Scan for the cell matching the given text and deliver its (x, y) coordinate at center. 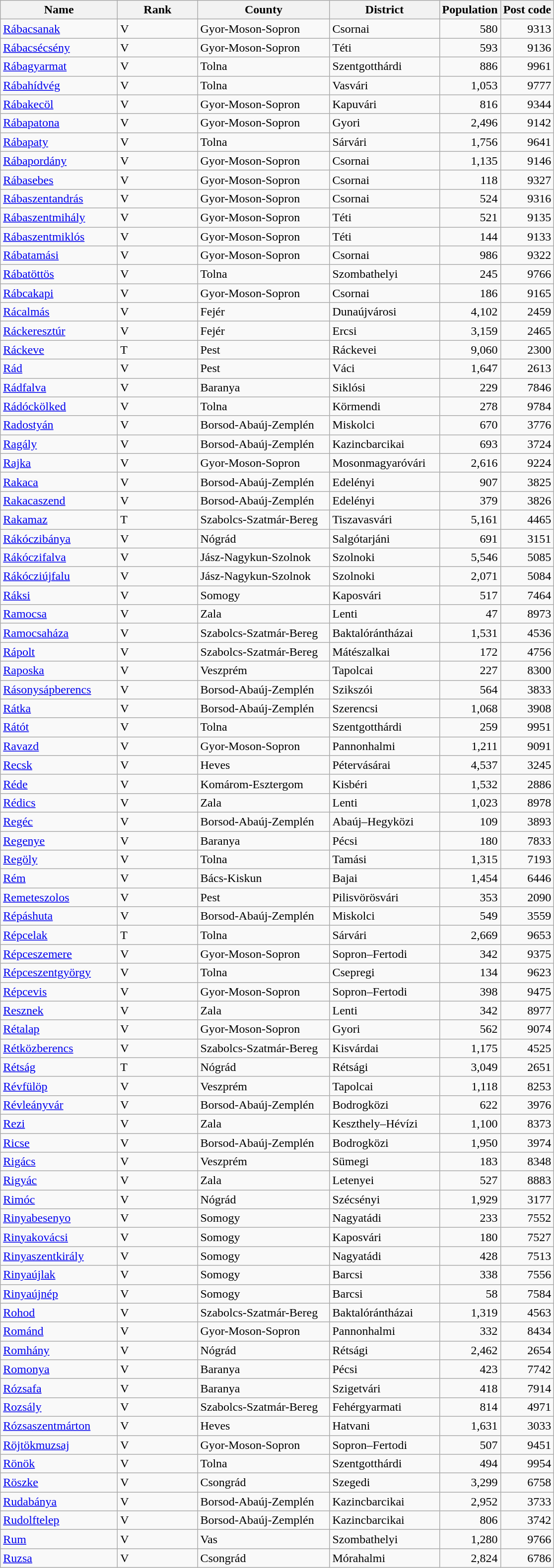
1,100 (470, 1124)
816 (470, 104)
Ramocsa (59, 614)
Rábaszentmihály (59, 217)
Rudolftelep (59, 1520)
3,299 (470, 1483)
7464 (527, 595)
353 (470, 897)
Rádfalva (59, 387)
5084 (527, 576)
Letenyei (384, 1181)
Kisbéri (384, 784)
1,531 (470, 633)
3833 (527, 690)
3,049 (470, 1067)
Körmendi (384, 406)
Bajai (384, 878)
Ricse (59, 1142)
Répceszemere (59, 954)
Rinyabesenyo (59, 1218)
1,454 (470, 878)
7556 (527, 1275)
9475 (527, 992)
Bács-Kiskun (264, 878)
Rétalap (59, 1029)
8348 (527, 1162)
District (384, 10)
Regöly (59, 860)
3559 (527, 916)
Tiszavasvári (384, 519)
Rinyaszentkirály (59, 1256)
1,315 (470, 860)
Rábatamási (59, 255)
Röjtökmuzsaj (59, 1445)
Rábaszentandrás (59, 198)
986 (470, 255)
Rábcakapi (59, 293)
6446 (527, 878)
Hatvani (384, 1426)
Ercsi (384, 331)
4563 (527, 1313)
6758 (527, 1483)
Siklósi (384, 387)
Ráckeresztúr (59, 331)
278 (470, 406)
7833 (527, 841)
9344 (527, 104)
Rábapaty (59, 142)
7193 (527, 860)
562 (470, 1029)
County (264, 10)
Rezi (59, 1124)
Rém (59, 878)
9165 (527, 293)
Rákócziújfalu (59, 576)
9133 (527, 237)
7742 (527, 1369)
Szikszói (384, 690)
9954 (527, 1464)
338 (470, 1275)
3,159 (470, 331)
Rinyaújnép (59, 1294)
521 (470, 217)
7513 (527, 1256)
1,135 (470, 161)
134 (470, 973)
806 (470, 1520)
2,669 (470, 935)
1,950 (470, 1142)
580 (470, 29)
Rohod (59, 1313)
Répcevis (59, 992)
Salgótarjáni (384, 538)
9951 (527, 727)
Rum (59, 1539)
2886 (527, 784)
4525 (527, 1048)
Rácalmás (59, 312)
Kapuvári (384, 104)
379 (470, 501)
1,756 (470, 142)
Ramocsaháza (59, 633)
2,824 (470, 1558)
8978 (527, 803)
Mátészalkai (384, 652)
9451 (527, 1445)
1,023 (470, 803)
Rigyác (59, 1181)
517 (470, 595)
9,060 (470, 350)
7527 (527, 1237)
Rinyaújlak (59, 1275)
Rigács (59, 1162)
229 (470, 387)
8977 (527, 1010)
Rábasebes (59, 180)
Rábapatona (59, 123)
1,280 (470, 1539)
245 (470, 274)
9316 (527, 198)
Rábakecöl (59, 104)
186 (470, 293)
Abaúj–Hegyközi (384, 821)
5,161 (470, 519)
428 (470, 1256)
Rank (158, 10)
47 (470, 614)
144 (470, 237)
Pétervásárai (384, 765)
Rátót (59, 727)
Szegedi (384, 1483)
4,537 (470, 765)
423 (470, 1369)
9224 (527, 463)
8253 (527, 1086)
9074 (527, 1029)
3974 (527, 1142)
Répáshuta (59, 916)
Csepregi (384, 973)
Réde (59, 784)
564 (470, 690)
3733 (527, 1502)
Name (59, 10)
Ráckevei (384, 350)
Rimóc (59, 1199)
Romhány (59, 1350)
Rákóczibánya (59, 538)
Rudabánya (59, 1502)
2613 (527, 369)
4536 (527, 633)
Fehérgyarmati (384, 1407)
Mórahalmi (384, 1558)
58 (470, 1294)
2,462 (470, 1350)
8434 (527, 1331)
2651 (527, 1067)
Rédics (59, 803)
Ragály (59, 444)
9777 (527, 85)
Rétközberencs (59, 1048)
9142 (527, 123)
8883 (527, 1181)
Radostyán (59, 425)
5085 (527, 558)
Remeteszolos (59, 897)
3245 (527, 765)
4,102 (470, 312)
118 (470, 180)
172 (470, 652)
4756 (527, 652)
Rádóckölked (59, 406)
Post code (527, 10)
1,631 (470, 1426)
1,929 (470, 1199)
Rábapordány (59, 161)
Röszke (59, 1483)
2654 (527, 1350)
Váci (384, 369)
Rábagyarmat (59, 66)
2459 (527, 312)
9313 (527, 29)
9091 (527, 746)
3151 (527, 538)
Mosonmagyaróvári (384, 463)
Rozsály (59, 1407)
Rátka (59, 708)
Ravazd (59, 746)
527 (470, 1181)
Rakacaszend (59, 501)
2,616 (470, 463)
9641 (527, 142)
549 (470, 916)
4465 (527, 519)
227 (470, 671)
8300 (527, 671)
9375 (527, 954)
Rápolt (59, 652)
Rajka (59, 463)
Rakamaz (59, 519)
2,496 (470, 123)
Rinyakovácsi (59, 1237)
1,068 (470, 708)
691 (470, 538)
8373 (527, 1124)
Rakaca (59, 482)
6786 (527, 1558)
109 (470, 821)
3976 (527, 1105)
886 (470, 66)
7914 (527, 1388)
Population (470, 10)
Révleányvár (59, 1105)
670 (470, 425)
814 (470, 1407)
332 (470, 1331)
593 (470, 48)
5,546 (470, 558)
Vas (264, 1539)
907 (470, 482)
9961 (527, 66)
Raposka (59, 671)
183 (470, 1162)
1,647 (470, 369)
Rád (59, 369)
2,952 (470, 1502)
3177 (527, 1199)
Regenye (59, 841)
507 (470, 1445)
494 (470, 1464)
Vasvári (384, 85)
9653 (527, 935)
Sümegi (384, 1162)
3893 (527, 821)
8973 (527, 614)
1,211 (470, 746)
4971 (527, 1407)
Resznek (59, 1010)
Románd (59, 1331)
Ráckeve (59, 350)
2465 (527, 331)
398 (470, 992)
3033 (527, 1426)
Recsk (59, 765)
Rábacsécsény (59, 48)
Romonya (59, 1369)
1,532 (470, 784)
3825 (527, 482)
Rásonysápberencs (59, 690)
Rákóczifalva (59, 558)
1,053 (470, 85)
3776 (527, 425)
9136 (527, 48)
Rábahídvég (59, 85)
9623 (527, 973)
Rétság (59, 1067)
Regéc (59, 821)
3826 (527, 501)
Rábaszentmiklós (59, 237)
9135 (527, 217)
Komárom-Esztergom (264, 784)
Rábatöttös (59, 274)
Ruzsa (59, 1558)
Répcelak (59, 935)
Rönök (59, 1464)
233 (470, 1218)
418 (470, 1388)
1,175 (470, 1048)
3724 (527, 444)
524 (470, 198)
1,319 (470, 1313)
Pilisvörösvári (384, 897)
2,071 (470, 576)
9784 (527, 406)
Rózsafa (59, 1388)
Szécsényi (384, 1199)
9327 (527, 180)
Szerencsi (384, 708)
Tamási (384, 860)
1,118 (470, 1086)
Kisvárdai (384, 1048)
2090 (527, 897)
7584 (527, 1294)
Dunaújvárosi (384, 312)
693 (470, 444)
Rábacsanak (59, 29)
Ráksi (59, 595)
7552 (527, 1218)
3908 (527, 708)
Rózsaszentmárton (59, 1426)
259 (470, 727)
622 (470, 1105)
Keszthely–Hévízi (384, 1124)
7846 (527, 387)
Szigetvári (384, 1388)
9146 (527, 161)
9322 (527, 255)
Répceszentgyörgy (59, 973)
2300 (527, 350)
3742 (527, 1520)
Révfülöp (59, 1086)
